Provide the (X, Y) coordinate of the cell's center where the given text is located.  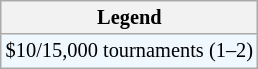
$10/15,000 tournaments (1–2) (130, 51)
Legend (130, 17)
